Find where the given text appears and provide that cell's center as [x, y] coordinate. 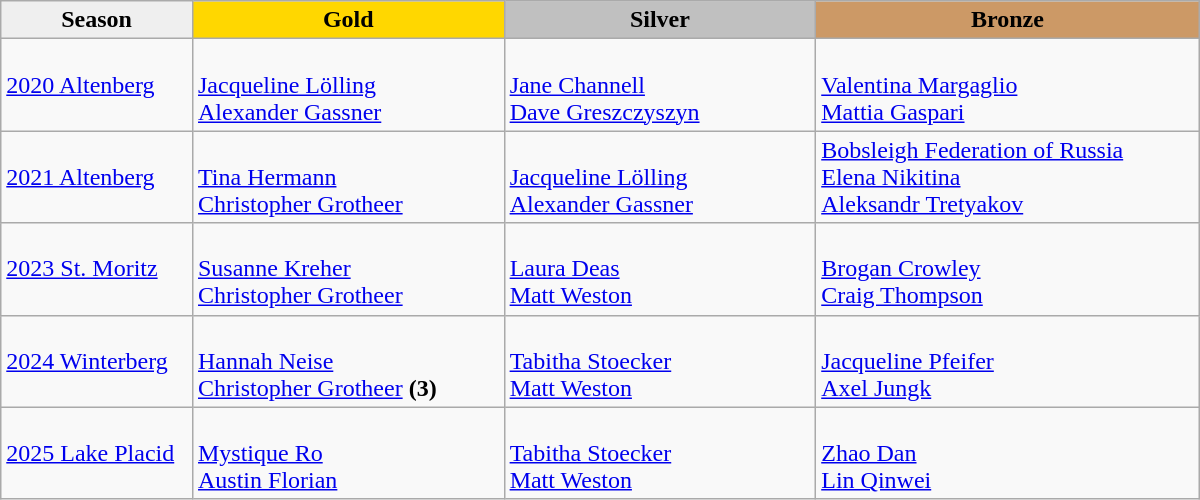
Bronze [1008, 20]
Valentina MargaglioMattia Gaspari [1008, 85]
Zhao DanLin Qinwei [1008, 453]
Mystique RoAustin Florian [348, 453]
2024 Winterberg [97, 361]
Jacqueline PfeiferAxel Jungk [1008, 361]
Season [97, 20]
Bobsleigh Federation of RussiaElena NikitinaAleksandr Tretyakov [1008, 177]
Brogan CrowleyCraig Thompson [1008, 269]
Hannah NeiseChristopher Grotheer (3) [348, 361]
2025 Lake Placid [97, 453]
Silver [660, 20]
Gold [348, 20]
2021 Altenberg [97, 177]
Tina HermannChristopher Grotheer [348, 177]
Laura DeasMatt Weston [660, 269]
2023 St. Moritz [97, 269]
Susanne KreherChristopher Grotheer [348, 269]
Jane ChannellDave Greszczyszyn [660, 85]
2020 Altenberg [97, 85]
